Output the [X, Y] coordinate of the center of the cell containing the given text.  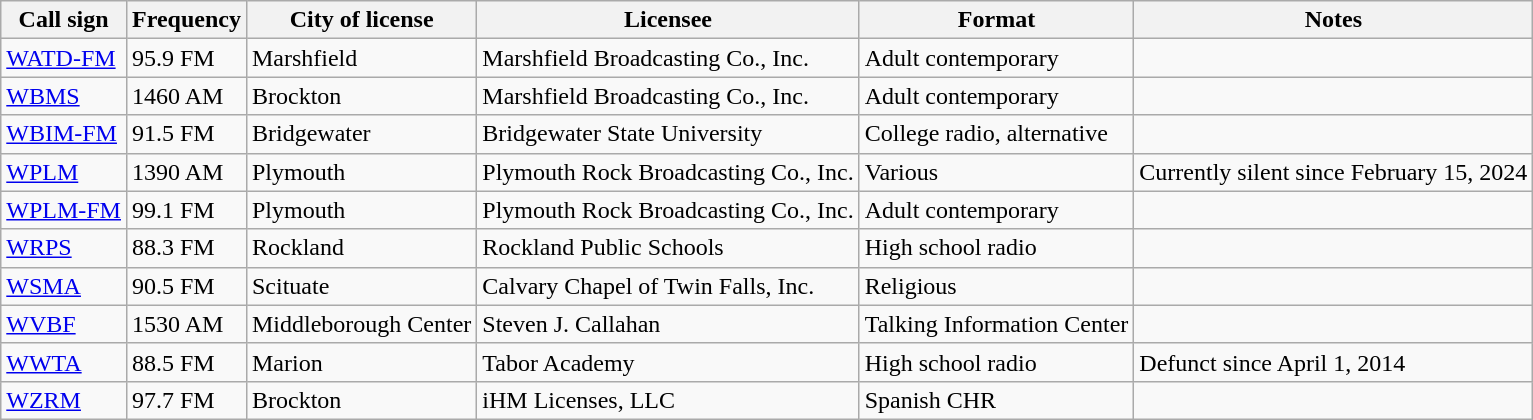
Frequency [186, 20]
Steven J. Callahan [668, 324]
97.7 FM [186, 400]
88.3 FM [186, 248]
Spanish CHR [996, 400]
Bridgewater [361, 134]
WVBF [64, 324]
WBIM-FM [64, 134]
1530 AM [186, 324]
91.5 FM [186, 134]
1390 AM [186, 172]
WSMA [64, 286]
Format [996, 20]
Defunct since April 1, 2014 [1334, 362]
1460 AM [186, 96]
95.9 FM [186, 58]
iHM Licenses, LLC [668, 400]
90.5 FM [186, 286]
Calvary Chapel of Twin Falls, Inc. [668, 286]
WWTA [64, 362]
Rockland Public Schools [668, 248]
Tabor Academy [668, 362]
WATD-FM [64, 58]
City of license [361, 20]
WRPS [64, 248]
Various [996, 172]
Call sign [64, 20]
88.5 FM [186, 362]
Marion [361, 362]
Talking Information Center [996, 324]
Middleborough Center [361, 324]
Religious [996, 286]
WBMS [64, 96]
Currently silent since February 15, 2024 [1334, 172]
Rockland [361, 248]
Licensee [668, 20]
Marshfield [361, 58]
WZRM [64, 400]
College radio, alternative [996, 134]
99.1 FM [186, 210]
Scituate [361, 286]
Bridgewater State University [668, 134]
WPLM-FM [64, 210]
Notes [1334, 20]
WPLM [64, 172]
